Return [x, y] of the center of cell containing provided text 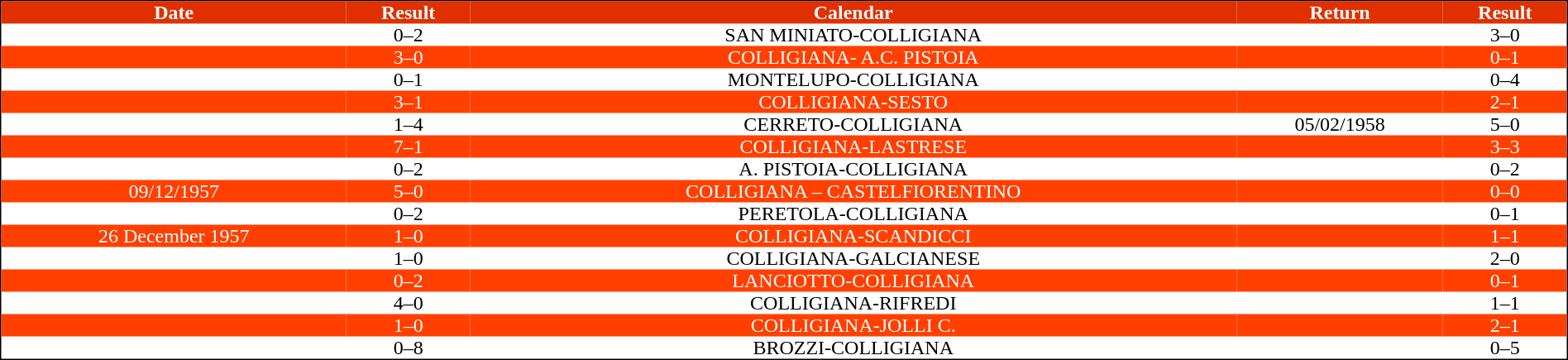
09/12/1957 [174, 192]
Date [174, 13]
0–4 [1505, 79]
A. PISTOIA-COLLIGIANA [853, 169]
COLLIGIANA-SESTO [853, 103]
LANCIOTTO-COLLIGIANA [853, 281]
SAN MINIATO-COLLIGIANA [853, 35]
COLLIGIANA-LASTRESE [853, 147]
COLLIGIANA-RIFREDI [853, 303]
COLLIGIANA-JOLLI C. [853, 326]
2–0 [1505, 258]
0–5 [1505, 348]
3–1 [409, 103]
4–0 [409, 303]
COLLIGIANA – CASTELFIORENTINO [853, 192]
MONTELUPO-COLLIGIANA [853, 79]
1–4 [409, 124]
COLLIGIANA- A.C. PISTOIA [853, 58]
7–1 [409, 147]
CERRETO-COLLIGIANA [853, 124]
0–0 [1505, 192]
Calendar [853, 13]
26 December 1957 [174, 237]
COLLIGIANA-GALCIANESE [853, 258]
0–8 [409, 348]
3–3 [1505, 147]
BROZZI-COLLIGIANA [853, 348]
PERETOLA-COLLIGIANA [853, 214]
COLLIGIANA-SCANDICCI [853, 237]
05/02/1958 [1340, 124]
Return [1340, 13]
